Identify which cell holds the provided text, then report its [X, Y] central coordinate. 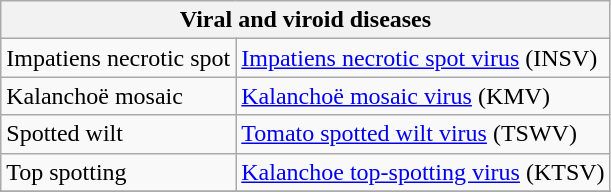
Impatiens necrotic spot virus (INSV) [423, 58]
Spotted wilt [118, 134]
Kalanchoe top-spotting virus (KTSV) [423, 172]
Viral and viroid diseases [306, 20]
Tomato spotted wilt virus (TSWV) [423, 134]
Kalanchoë mosaic virus (KMV) [423, 96]
Top spotting [118, 172]
Impatiens necrotic spot [118, 58]
Kalanchoë mosaic [118, 96]
